Find where the given text appears and provide that cell's center as [X, Y] coordinate. 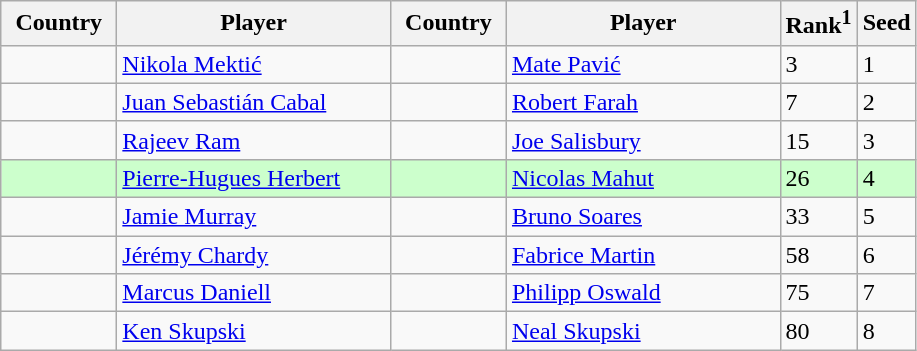
26 [818, 178]
Seed [886, 24]
Nicolas Mahut [643, 178]
1 [886, 64]
Bruno Soares [643, 217]
6 [886, 255]
Ken Skupski [254, 331]
Joe Salisbury [643, 140]
Robert Farah [643, 102]
8 [886, 331]
Fabrice Martin [643, 255]
Rank1 [818, 24]
Philipp Oswald [643, 293]
Mate Pavić [643, 64]
Neal Skupski [643, 331]
Rajeev Ram [254, 140]
4 [886, 178]
80 [818, 331]
15 [818, 140]
5 [886, 217]
Nikola Mektić [254, 64]
Marcus Daniell [254, 293]
Jamie Murray [254, 217]
75 [818, 293]
Juan Sebastián Cabal [254, 102]
Jérémy Chardy [254, 255]
2 [886, 102]
33 [818, 217]
58 [818, 255]
Pierre-Hugues Herbert [254, 178]
